Extract the (x, y) coordinate from the center of the cell holding the provided text.  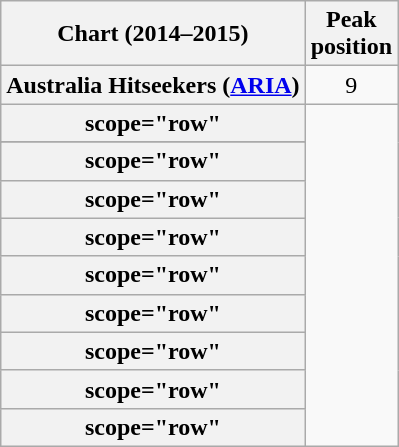
9 (351, 85)
Peakposition (351, 34)
Australia Hitseekers (ARIA) (153, 85)
Chart (2014–2015) (153, 34)
